Detect which cell encompasses the target text, then output its [x, y] center coordinate. 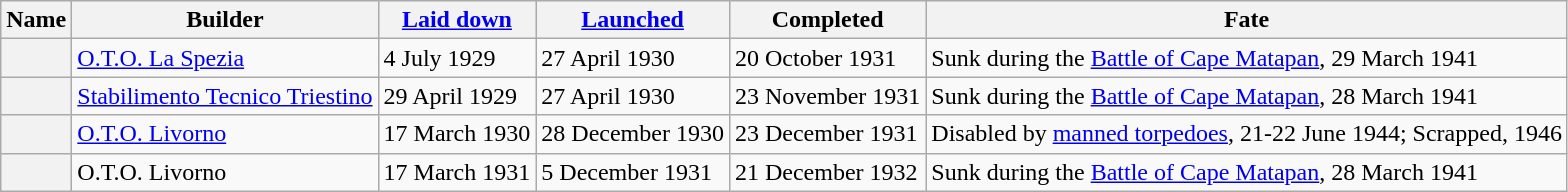
21 December 1932 [827, 172]
Fate [1247, 20]
23 November 1931 [827, 96]
17 March 1930 [457, 134]
23 December 1931 [827, 134]
O.T.O. La Spezia [225, 58]
Builder [225, 20]
Sunk during the Battle of Cape Matapan, 29 March 1941 [1247, 58]
Disabled by manned torpedoes, 21-22 June 1944; Scrapped, 1946 [1247, 134]
20 October 1931 [827, 58]
28 December 1930 [633, 134]
5 December 1931 [633, 172]
Name [36, 20]
29 April 1929 [457, 96]
Laid down [457, 20]
Completed [827, 20]
Stabilimento Tecnico Triestino [225, 96]
17 March 1931 [457, 172]
4 July 1929 [457, 58]
Launched [633, 20]
